Return [x, y] of the center of cell containing provided text 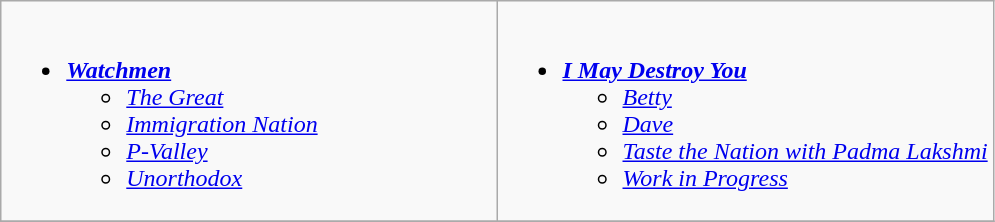
WatchmenThe GreatImmigration NationP-ValleyUnorthodox [249, 112]
I May Destroy YouBettyDaveTaste the Nation with Padma LakshmiWork in Progress [745, 112]
